Determine the (x, y) coordinate at the center of the cell enclosing the given text.  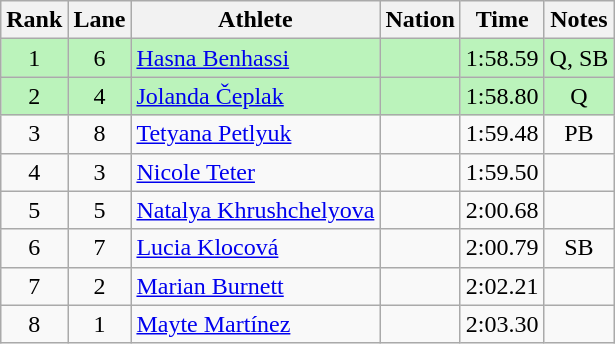
2:00.68 (502, 210)
Natalya Khrushchelyova (256, 210)
Marian Burnett (256, 286)
PB (579, 134)
Nicole Teter (256, 172)
Hasna Benhassi (256, 58)
Nation (420, 20)
Notes (579, 20)
Q, SB (579, 58)
SB (579, 248)
1:59.48 (502, 134)
Lane (100, 20)
1:58.59 (502, 58)
Q (579, 96)
Jolanda Čeplak (256, 96)
1:58.80 (502, 96)
Tetyana Petlyuk (256, 134)
2:02.21 (502, 286)
Rank (34, 20)
2:03.30 (502, 324)
Athlete (256, 20)
Time (502, 20)
1:59.50 (502, 172)
Lucia Klocová (256, 248)
Mayte Martínez (256, 324)
2:00.79 (502, 248)
